Output the (x, y) coordinate of the center of the cell containing the given text.  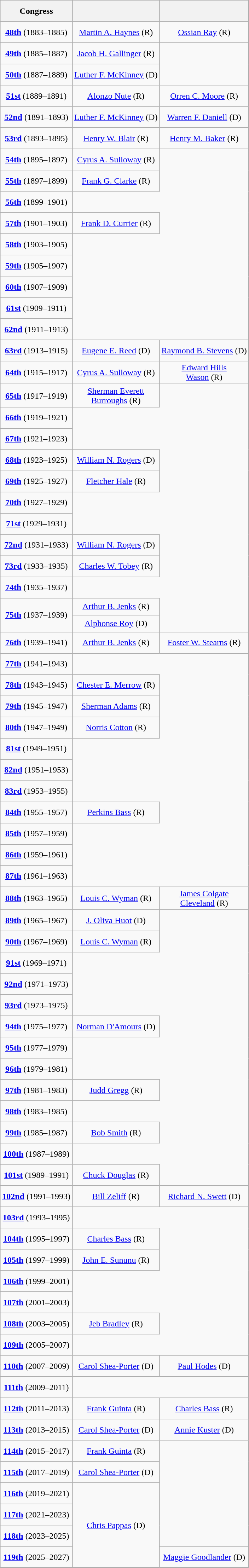
79th (1945–1947) (36, 706)
Sherman EverettBurroughs (R) (116, 395)
87th (1961–1963) (36, 876)
Judd Gregg (R) (116, 1090)
70th (1927–1929) (36, 503)
Edward HillsWason (R) (204, 373)
85th (1957–1959) (36, 834)
Sherman Adams (R) (116, 706)
50th (1887–1889) (36, 75)
Frank D. Currier (R) (116, 223)
Norman D'Amours (D) (116, 1026)
Chester E. Merrow (R) (116, 685)
109th (2005–2007) (36, 1345)
Alphonse Roy (D) (116, 624)
71st (1929–1931) (36, 524)
54th (1895–1897) (36, 160)
Eugene E. Reed (D) (116, 351)
53rd (1893–1895) (36, 138)
81st (1949–1951) (36, 749)
91st (1969–1971) (36, 963)
Frank G. Clarke (R) (116, 181)
Henry W. Blair (R) (116, 138)
119th (2025–2027) (36, 1557)
59th (1905–1907) (36, 266)
116th (2019–2021) (36, 1493)
93rd (1973–1975) (36, 1005)
Norris Cotton (R) (116, 728)
Henry M. Baker (R) (204, 138)
69th (1925–1927) (36, 481)
65th (1917–1919) (36, 395)
107th (2001–2003) (36, 1302)
75th (1937–1939) (36, 615)
Martin A. Haynes (R) (116, 32)
Raymond B. Stevens (D) (204, 351)
77th (1941–1943) (36, 664)
113th (2013–2015) (36, 1430)
Maggie Goodlander (D) (204, 1557)
94th (1975–1977) (36, 1026)
52nd (1891–1893) (36, 117)
Paul Hodes (D) (204, 1366)
Charles W. Tobey (R) (116, 566)
84th (1955–1957) (36, 812)
101st (1989–1991) (36, 1175)
56th (1899–1901) (36, 202)
James ColgateCleveland (R) (204, 898)
J. Oliva Huot (D) (116, 920)
115th (2017–2019) (36, 1472)
78th (1943–1945) (36, 685)
68th (1923–1925) (36, 460)
Jacob H. Gallinger (R) (116, 53)
111th (2009–2011) (36, 1387)
74th (1935–1937) (36, 588)
99th (1985–1987) (36, 1133)
64th (1915–1917) (36, 373)
Bill Zeliff (R) (116, 1196)
Chuck Douglas (R) (116, 1175)
117th (2021–2023) (36, 1515)
Fletcher Hale (R) (116, 481)
62nd (1911–1913) (36, 329)
Orren C. Moore (R) (204, 96)
95th (1977–1979) (36, 1048)
Jeb Bradley (R) (116, 1324)
60th (1907–1909) (36, 287)
100th (1987–1989) (36, 1154)
48th (1883–1885) (36, 32)
73rd (1933–1935) (36, 566)
106th (1999–2001) (36, 1281)
82nd (1951–1953) (36, 770)
86th (1959–1961) (36, 855)
92nd (1971–1973) (36, 984)
51st (1889–1891) (36, 96)
76th (1939–1941) (36, 643)
103rd (1993–1995) (36, 1217)
49th (1885–1887) (36, 53)
114th (2015–2017) (36, 1451)
108th (2003–2005) (36, 1324)
63rd (1913–1915) (36, 351)
Chris Pappas (D) (116, 1525)
110th (2007–2009) (36, 1366)
80th (1947–1949) (36, 728)
Congress (36, 11)
105th (1997–1999) (36, 1260)
118th (2023–2025) (36, 1536)
Annie Kuster (D) (204, 1430)
Richard N. Swett (D) (204, 1196)
96th (1979–1981) (36, 1069)
55th (1897–1899) (36, 181)
Bob Smith (R) (116, 1133)
Alonzo Nute (R) (116, 96)
112th (2011–2013) (36, 1408)
88th (1963–1965) (36, 898)
Warren F. Daniell (D) (204, 117)
83rd (1953–1955) (36, 791)
66th (1919–1921) (36, 418)
90th (1967–1969) (36, 942)
Foster W. Stearns (R) (204, 643)
John E. Sununu (R) (116, 1260)
Perkins Bass (R) (116, 812)
67th (1921–1923) (36, 439)
57th (1901–1903) (36, 223)
Ossian Ray (R) (204, 32)
89th (1965–1967) (36, 920)
102nd (1991–1993) (36, 1196)
58th (1903–1905) (36, 244)
104th (1995–1997) (36, 1239)
72nd (1931–1933) (36, 545)
61st (1909–1911) (36, 308)
97th (1981–1983) (36, 1090)
98th (1983–1985) (36, 1111)
